Find where the given text appears and provide that cell's center as (x, y) coordinate. 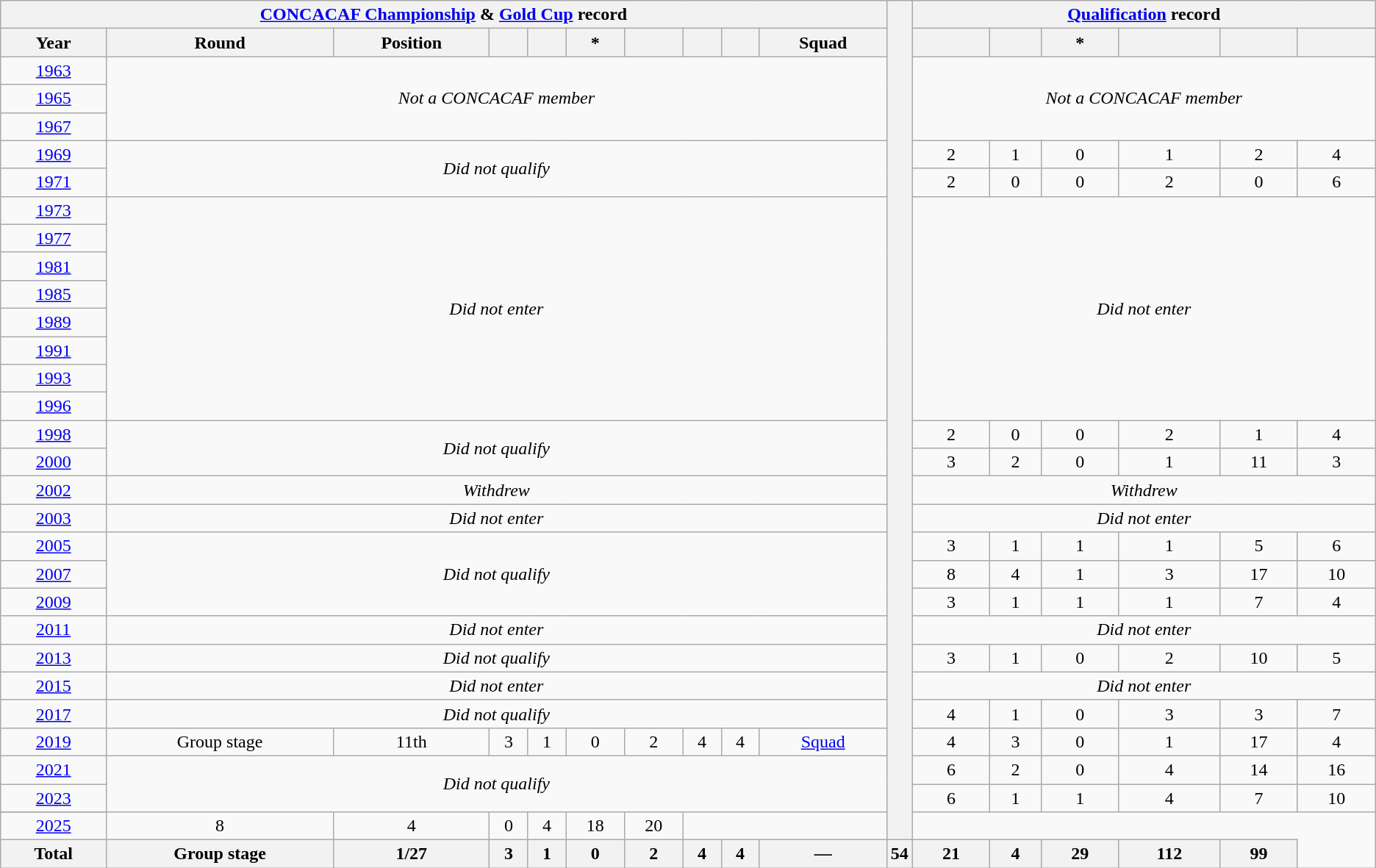
2009 (54, 602)
2019 (54, 742)
1963 (54, 71)
2002 (54, 490)
1969 (54, 154)
29 (1080, 854)
1985 (54, 294)
2000 (54, 462)
2015 (54, 686)
2011 (54, 630)
1996 (54, 406)
Total (54, 854)
1971 (54, 182)
CONCACAF Championship & Gold Cup record (444, 15)
1981 (54, 266)
2013 (54, 658)
1993 (54, 379)
54 (900, 854)
1998 (54, 434)
2025 (54, 826)
11 (1259, 462)
1977 (54, 238)
1/27 (412, 854)
1967 (54, 126)
2007 (54, 574)
20 (653, 826)
18 (595, 826)
— (823, 854)
2003 (54, 518)
2021 (54, 770)
1989 (54, 322)
16 (1336, 770)
112 (1169, 854)
1991 (54, 351)
2023 (54, 797)
Position (412, 43)
Qualification record (1144, 15)
14 (1259, 770)
21 (951, 854)
Round (221, 43)
11th (412, 742)
2017 (54, 714)
99 (1259, 854)
2005 (54, 546)
1965 (54, 98)
Year (54, 43)
1973 (54, 210)
